Determine the [x, y] coordinate at the center of the cell enclosing the given text.  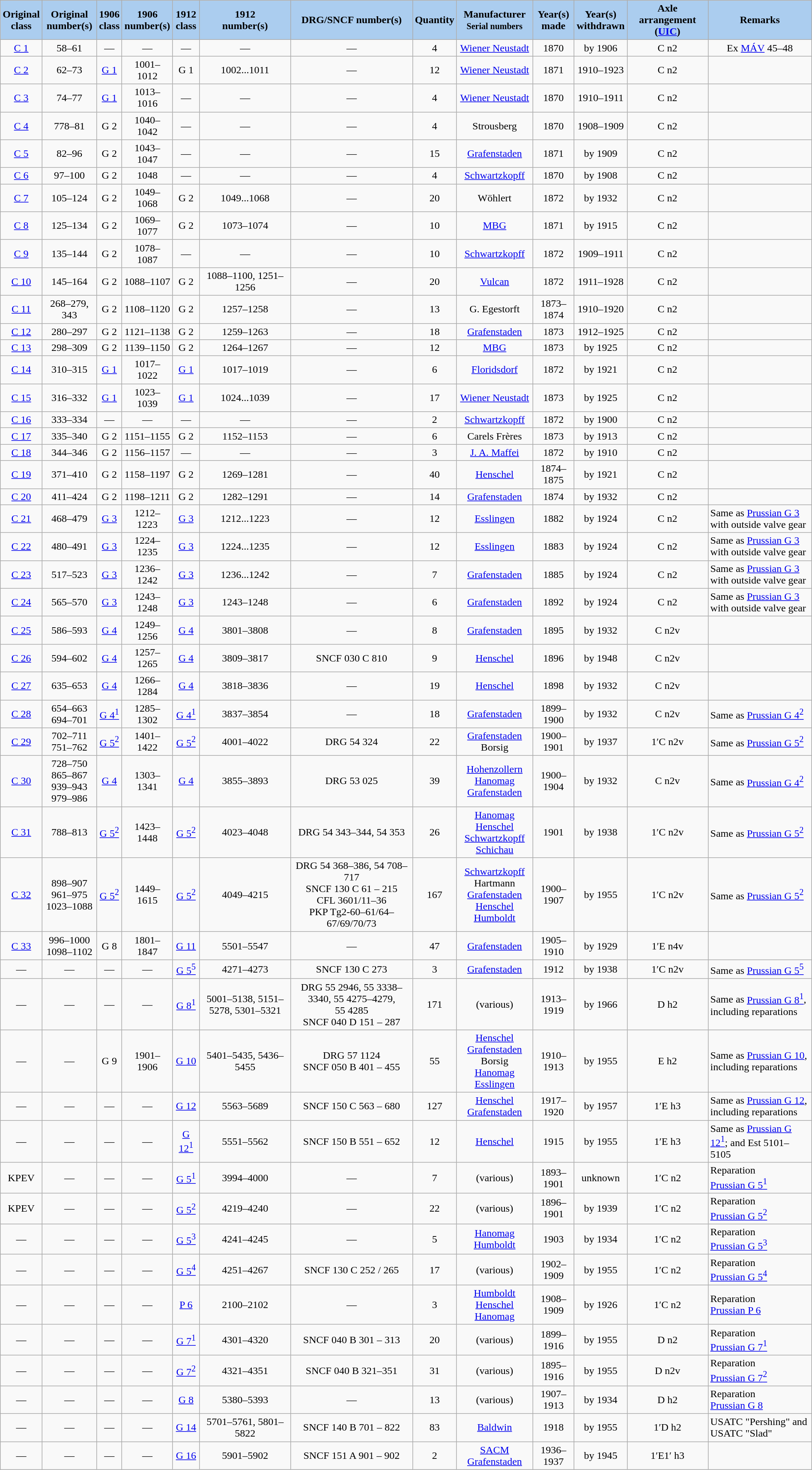
G 55 [186, 969]
4001–4022 [245, 742]
C 23 [21, 574]
1912class [186, 20]
HenschelGrafenstadenBorsigHanomagEsslingen [494, 1061]
26 [434, 832]
1024...1039 [245, 398]
1902–1909 [553, 1270]
411–424 [69, 497]
1121–1138 [147, 331]
G 53 [186, 1239]
4321–4351 [245, 1371]
Year(s)withdrawn [600, 20]
1918 [553, 1428]
1073–1074 [245, 225]
654–663694–701 [69, 714]
1108–1120 [147, 309]
C 27 [21, 686]
1423–1448 [147, 832]
298–309 [69, 348]
DRG 53 025 [352, 781]
C 20 [21, 497]
by 1939 [600, 1209]
C 16 [21, 420]
C 8 [21, 225]
G 9 [110, 1061]
468–479 [69, 518]
4241–4245 [245, 1239]
2100–2102 [245, 1305]
1901 [553, 832]
1078–1087 [147, 254]
1269–1281 [245, 475]
G 81 [186, 1004]
3818–3836 [245, 686]
1899–1900 [553, 714]
C 22 [21, 547]
Quantity [434, 20]
by 1937 [600, 742]
G 71 [186, 1340]
C 9 [21, 254]
167 [434, 895]
D n2 [667, 1340]
E h2 [667, 1061]
Floridsdorf [494, 370]
635–653 [69, 686]
1088–1107 [147, 281]
1285–1302 [147, 714]
by 1909 [600, 153]
by 1929 [600, 946]
DRG 54 343–344, 54 353 [352, 832]
4023–4048 [245, 832]
74–77 [69, 98]
by 1910 [600, 452]
316–332 [69, 398]
HanomagHumboldt [494, 1239]
1152–1153 [245, 436]
14 [434, 497]
1874 [553, 497]
G 121 [186, 1141]
C 12 [21, 331]
1401–1422 [147, 742]
C 28 [21, 714]
C 10 [21, 281]
788–813 [69, 832]
135–144 [69, 254]
280–297 [69, 331]
1043–1047 [147, 153]
55 [434, 1061]
C 15 [21, 398]
C 18 [21, 452]
8 [434, 630]
480–491 [69, 547]
125–134 [69, 225]
SNCF 130 C 273 [352, 969]
1905–1910 [553, 946]
898–907961–9751023–1088 [69, 895]
by 1900 [600, 420]
HanomagHenschelSchwartzkopffSchichau [494, 832]
G 10 [186, 1061]
5901–5902 [245, 1456]
Same as Prussian G 10,including reparations [760, 1061]
C 14 [21, 370]
3855–3893 [245, 781]
C 33 [21, 946]
by 1913 [600, 436]
1909–1911 [600, 254]
by 1957 [600, 1106]
Carels Frères [494, 436]
C 21 [21, 518]
371–410 [69, 475]
G 14 [186, 1428]
ReparationPrussian G 54 [760, 1270]
1156–1157 [147, 452]
SNCF 030 C 810 [352, 658]
C 4 [21, 126]
5401–5435, 5436–5455 [245, 1061]
1893–1901 [553, 1178]
5 [434, 1239]
1903 [553, 1239]
1906number(s) [147, 20]
SNCF 151 A 901 – 902 [352, 1456]
G. Egestorft [494, 309]
1001–1012 [147, 70]
47 [434, 946]
G 54 [186, 1270]
1158–1197 [147, 475]
1936–1937 [553, 1456]
5551–5562 [245, 1141]
G 12 [186, 1106]
1048 [147, 176]
by 1945 [600, 1456]
728–750865–867939–943979–986 [69, 781]
1882 [553, 518]
1917–1920 [553, 1106]
1910–1923 [600, 70]
ManufacturerSerial numbers [494, 20]
1915 [553, 1141]
778–81 [69, 126]
1259–1263 [245, 331]
9 [434, 658]
5563–5689 [245, 1106]
127 [434, 1106]
SNCF 040 B 321–351 [352, 1371]
3994–4000 [245, 1178]
C 31 [21, 832]
145–164 [69, 281]
DRG/SNCF number(s) [352, 20]
1899–1916 [553, 1340]
1911–1928 [600, 281]
344–346 [69, 452]
ReparationPrussian G 72 [760, 1371]
1224–1235 [147, 547]
15 [434, 153]
1896 [553, 658]
GrafenstadenBorsig [494, 742]
DRG 57 1124SNCF 050 B 401 – 455 [352, 1061]
Year(s)made [553, 20]
SACM Grafenstaden [494, 1456]
97–100 [69, 176]
Originalnumber(s) [69, 20]
1907–1913 [553, 1400]
by 1926 [600, 1305]
Wöhlert [494, 198]
1910–1911 [600, 98]
1912–1925 [600, 331]
1266–1284 [147, 686]
HohenzollernHanomagGrafenstaden [494, 781]
SNCF 140 B 701 – 822 [352, 1428]
1236–1242 [147, 574]
Vulcan [494, 281]
Baldwin [494, 1428]
1249–1256 [147, 630]
by 1966 [600, 1004]
310–315 [69, 370]
C 24 [21, 602]
1151–1155 [147, 436]
1801–1847 [147, 946]
1282–1291 [245, 497]
1017–1019 [245, 370]
31 [434, 1371]
565–570 [69, 602]
ReparationPrussian G 51 [760, 1178]
1139–1150 [147, 348]
171 [434, 1004]
C 25 [21, 630]
1236...1242 [245, 574]
1013–1016 [147, 98]
C 1 [21, 48]
C 19 [21, 475]
40 [434, 475]
1′E1′ h3 [667, 1456]
Originalclass [21, 20]
3809–3817 [245, 658]
J. A. Maffei [494, 452]
1040–1042 [147, 126]
G 51 [186, 1178]
1049...1068 [245, 198]
Axle arrangement (UIC) [667, 20]
4271–4273 [245, 969]
Same as Prussian G 81,including reparations [760, 1004]
1873–1874 [553, 309]
ReparationPrussian P 6 [760, 1305]
1900–1901 [553, 742]
Same as Prussian G 55 [760, 969]
C 17 [21, 436]
1303–1341 [147, 781]
1264–1267 [245, 348]
333–334 [69, 420]
5001–5138, 5151–5278, 5301–5321 [245, 1004]
G 16 [186, 1456]
Same as Prussian G 121; and Est 5101–5105 [760, 1141]
4049–4215 [245, 895]
C 29 [21, 742]
1906class [110, 20]
4251–4267 [245, 1270]
1910–1920 [600, 309]
G 11 [186, 946]
USATC "Pershing" and USATC "Slad" [760, 1428]
unknown [600, 1178]
594–602 [69, 658]
1002...1011 [245, 70]
D n2v [667, 1371]
1224...1235 [245, 547]
58–61 [69, 48]
C 26 [21, 658]
DRG 54 324 [352, 742]
586–593 [69, 630]
HumboldtHenschelHanomag [494, 1305]
1895–1916 [553, 1371]
1912 [553, 969]
1′D h2 [667, 1428]
SNCF 040 B 301 – 313 [352, 1340]
by 1915 [600, 225]
5380–5393 [245, 1400]
Ex MÁV 45–48 [760, 48]
SNCF 130 C 252 / 265 [352, 1270]
1895 [553, 630]
C 7 [21, 198]
DRG 55 2946, 55 3338–3340, 55 4275–4279, 55 4285SNCF 040 D 151 – 287 [352, 1004]
4219–4240 [245, 1209]
1912number(s) [245, 20]
Strousberg [494, 126]
SNCF 150 B 551 – 652 [352, 1141]
1901–1906 [147, 1061]
1900–1907 [553, 895]
1896–1901 [553, 1209]
1874–1875 [553, 475]
1198–1211 [147, 497]
62–73 [69, 70]
1212...1223 [245, 518]
C 2 [21, 70]
Same as Prussian G 12,including reparations [760, 1106]
1088–1100, 1251–1256 [245, 281]
ReparationPrussian G 53 [760, 1239]
ReparationPrussian G 52 [760, 1209]
996–10001098–1102 [69, 946]
1885 [553, 574]
SNCF 150 C 563 – 680 [352, 1106]
1017–1022 [147, 370]
1449–1615 [147, 895]
SchwartzkopffHartmannGrafenstadenHenschelHumboldt [494, 895]
Remarks [760, 20]
19 [434, 686]
ReparationPrussian G 71 [760, 1340]
G 72 [186, 1371]
C 30 [21, 781]
4301–4320 [245, 1340]
3801–3808 [245, 630]
1883 [553, 547]
39 [434, 781]
83 [434, 1428]
1212–1223 [147, 518]
268–279, 343 [69, 309]
ReparationPrussian G 8 [760, 1400]
by 1908 [600, 176]
C 6 [21, 176]
DRG 54 368–386, 54 708–717SNCF 130 C 61 – 215CFL 3601/11–36PKP Tg2-60–61/64–67/69/70/73 [352, 895]
517–523 [69, 574]
1898 [553, 686]
1910–1913 [553, 1061]
C 11 [21, 309]
1913–1919 [553, 1004]
5501–5547 [245, 946]
by 1906 [600, 48]
P 6 [186, 1305]
702–711751–762 [69, 742]
1257–1258 [245, 309]
1′E n4v [667, 946]
by 1948 [600, 658]
1892 [553, 602]
3837–3854 [245, 714]
1257–1265 [147, 658]
C 5 [21, 153]
1069–1077 [147, 225]
1023–1039 [147, 398]
C 3 [21, 98]
105–124 [69, 198]
C 32 [21, 895]
C 13 [21, 348]
335–340 [69, 436]
1900–1904 [553, 781]
HenschelGrafenstaden [494, 1106]
1049–1068 [147, 198]
82–96 [69, 153]
5701–5761, 5801–5822 [245, 1428]
